Return [x, y] of the center of cell containing provided text 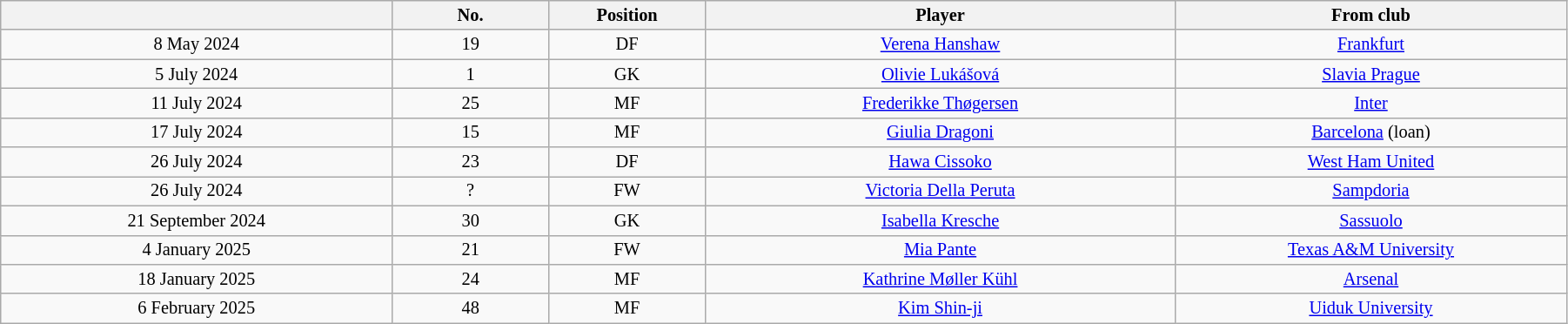
8 May 2024 [197, 44]
Giulia Dragoni [941, 132]
19 [471, 44]
No. [471, 15]
Isabella Kresche [941, 220]
Hawa Cissoko [941, 162]
5 July 2024 [197, 74]
West Ham United [1371, 162]
1 [471, 74]
11 July 2024 [197, 103]
Kim Shin-ji [941, 308]
15 [471, 132]
Sassuolo [1371, 220]
Inter [1371, 103]
Kathrine Møller Kühl [941, 279]
21 September 2024 [197, 220]
23 [471, 162]
30 [471, 220]
Arsenal [1371, 279]
Sampdoria [1371, 191]
4 January 2025 [197, 250]
24 [471, 279]
Player [941, 15]
? [471, 191]
Frederikke Thøgersen [941, 103]
6 February 2025 [197, 308]
Mia Pante [941, 250]
Olivie Lukášová [941, 74]
Victoria Della Peruta [941, 191]
25 [471, 103]
From club [1371, 15]
Barcelona (loan) [1371, 132]
17 July 2024 [197, 132]
Slavia Prague [1371, 74]
21 [471, 250]
48 [471, 308]
18 January 2025 [197, 279]
Position [627, 15]
Uiduk University [1371, 308]
Texas A&M University [1371, 250]
Verena Hanshaw [941, 44]
Frankfurt [1371, 44]
